Extract the [X, Y] coordinate from the center of the cell holding the provided text.  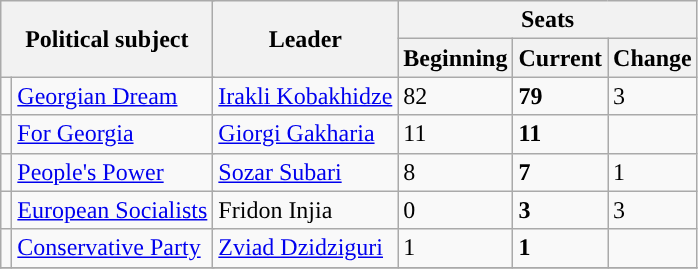
Giorgi Gakharia [306, 134]
Political subject [107, 39]
People's Power [112, 172]
Seats [548, 20]
0 [456, 210]
Fridon Injia [306, 210]
European Socialists [112, 210]
Change [653, 58]
Beginning [456, 58]
Current [560, 58]
For Georgia [112, 134]
Zviad Dzidziguri [306, 248]
8 [456, 172]
Georgian Dream [112, 96]
Leader [306, 39]
Irakli Kobakhidze [306, 96]
79 [560, 96]
7 [560, 172]
82 [456, 96]
Sozar Subari [306, 172]
Conservative Party [112, 248]
